Capture the cell that displays the provided text and extract its (x, y) central coordinate. 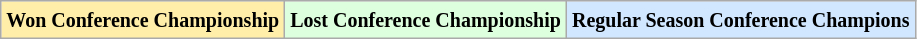
Lost Conference Championship (426, 20)
Won Conference Championship (143, 20)
Regular Season Conference Champions (740, 20)
